Determine the [X, Y] coordinate at the center of the cell enclosing the given text.  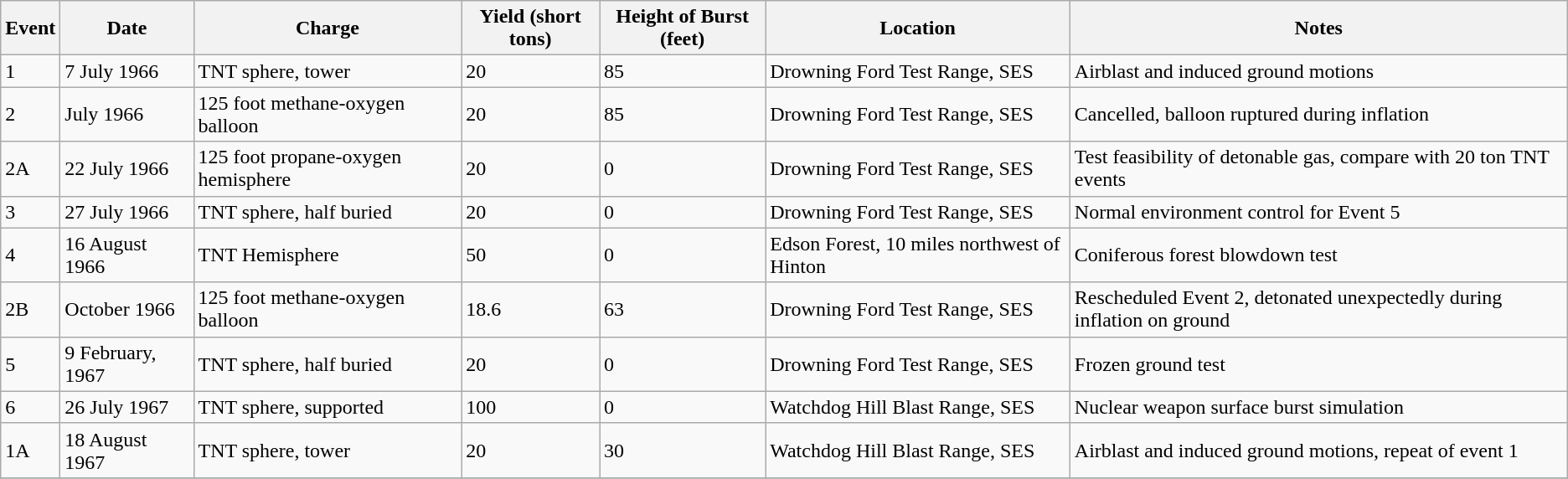
50 [531, 255]
Airblast and induced ground motions [1318, 71]
22 July 1966 [127, 169]
Airblast and induced ground motions, repeat of event 1 [1318, 451]
Event [30, 28]
Nuclear weapon surface burst simulation [1318, 407]
63 [683, 310]
Edson Forest, 10 miles northwest of Hinton [918, 255]
26 July 1967 [127, 407]
18.6 [531, 310]
TNT sphere, supported [328, 407]
2A [30, 169]
18 August 1967 [127, 451]
Coniferous forest blowdown test [1318, 255]
Height of Burst (feet) [683, 28]
16 August 1966 [127, 255]
1 [30, 71]
Test feasibility of detonable gas, compare with 20 ton TNT events [1318, 169]
27 July 1966 [127, 212]
125 foot propane-oxygen hemisphere [328, 169]
Notes [1318, 28]
July 1966 [127, 114]
30 [683, 451]
Cancelled, balloon ruptured during inflation [1318, 114]
2 [30, 114]
9 February, 1967 [127, 363]
2B [30, 310]
Normal environment control for Event 5 [1318, 212]
Rescheduled Event 2, detonated unexpectedly during inflation on ground [1318, 310]
Charge [328, 28]
Yield (short tons) [531, 28]
3 [30, 212]
1A [30, 451]
100 [531, 407]
TNT Hemisphere [328, 255]
6 [30, 407]
October 1966 [127, 310]
Location [918, 28]
Frozen ground test [1318, 363]
4 [30, 255]
7 July 1966 [127, 71]
5 [30, 363]
Date [127, 28]
